From the cell containing the given text, extract its center point as [x, y] coordinate. 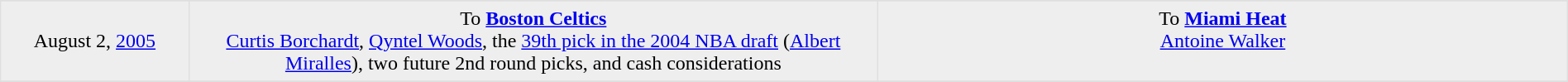
August 2, 2005 [94, 41]
To Miami HeatAntoine Walker [1223, 41]
